Output the [X, Y] coordinate of the center of the cell containing the given text.  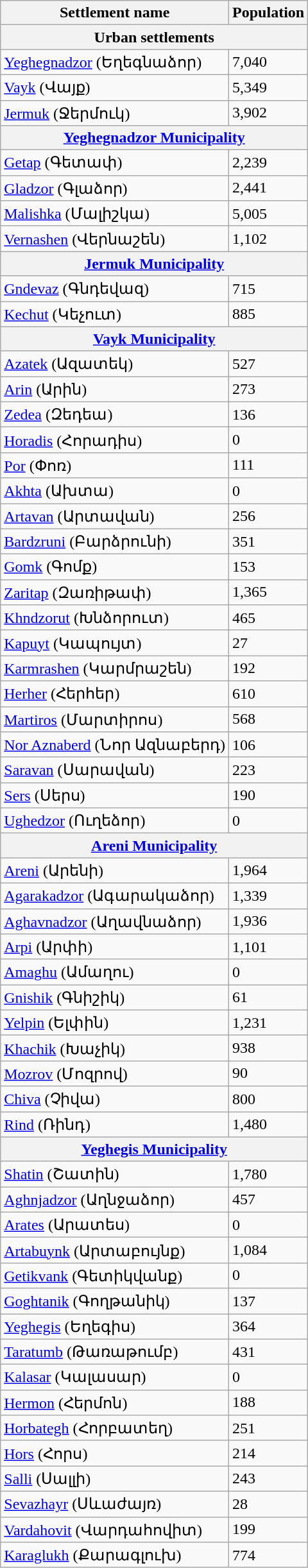
Khndzorut (Խնձորուտ) [115, 618]
251 [268, 1428]
Urban settlements [154, 37]
Chiva (Չիվա) [115, 1099]
61 [268, 998]
431 [268, 1352]
Azatek (Ազատեկ) [115, 364]
1,780 [268, 1174]
1,936 [268, 921]
199 [268, 1530]
28 [268, 1504]
137 [268, 1301]
364 [268, 1327]
Por (Փոռ) [115, 465]
Nor Aznaberd (Նոր Ազնաբերդ) [115, 745]
Sers (Սերս) [115, 796]
Salli (Սալլի) [115, 1479]
Getap (Գետափ) [115, 163]
Aghnjadzor (Աղնջաձոր) [115, 1200]
Vayk Municipality [154, 339]
Aghavnadzor (Աղավնաձոր) [115, 921]
7,040 [268, 62]
153 [268, 567]
527 [268, 364]
Gnishik (Գնիշիկ) [115, 998]
27 [268, 643]
Agarakadzor (Ագարակաձոր) [115, 896]
Zedea (Զեդեա) [115, 414]
190 [268, 796]
457 [268, 1200]
192 [268, 669]
Karaglukh (Քարագլուխ) [115, 1555]
938 [268, 1048]
1,365 [268, 592]
Vardahovit (Վարդահովիտ) [115, 1530]
Settlement name [115, 13]
Gndevaz (Գնդեվազ) [115, 289]
223 [268, 770]
Artavan (Արտավան) [115, 516]
1,964 [268, 871]
256 [268, 516]
106 [268, 745]
351 [268, 541]
1,339 [268, 896]
Akhta (Ախտա) [115, 491]
Sevazhayr (Սևաժայռ) [115, 1504]
885 [268, 314]
1,231 [268, 1023]
Vernashen (Վերնաշեն) [115, 239]
243 [268, 1479]
188 [268, 1402]
Khachik (Խաչիկ) [115, 1048]
Yeghegnadzor (Եղեգնաձոր) [115, 62]
2,239 [268, 163]
Arates (Արատես) [115, 1225]
Bardzruni (Բարձրունի) [115, 541]
Martiros (Մարտիրոս) [115, 719]
214 [268, 1453]
Hors (Հորս) [115, 1453]
Areni (Արենի) [115, 871]
273 [268, 389]
Amaghu (Ամաղու) [115, 972]
1,102 [268, 239]
5,005 [268, 214]
Goghtanik (Գողթանիկ) [115, 1301]
Vayk (Վայք) [115, 87]
Artabuynk (Արտաբույնք) [115, 1250]
Population [268, 13]
Malishka (Մալիշկա) [115, 214]
715 [268, 289]
Yeghegis Municipality [154, 1149]
Shatin (Շատին) [115, 1174]
Yelpin (Ելփին) [115, 1023]
Gomk (Գոմք) [115, 567]
Yeghegis (Եղեգիս) [115, 1327]
Ughedzor (Ուղեձոր) [115, 821]
1,084 [268, 1250]
2,441 [268, 188]
Mozrov (Մոզրով) [115, 1073]
774 [268, 1555]
Kapuyt (Կապույտ) [115, 643]
136 [268, 414]
1,480 [268, 1124]
111 [268, 465]
1,101 [268, 947]
Horadis (Հորադիս) [115, 440]
Zaritap (Զառիթափ) [115, 592]
Kalasar (Կալասար) [115, 1377]
Yeghegnadzor Municipality [154, 138]
Herher (Հերհեր) [115, 694]
5,349 [268, 87]
Saravan (Սարավան) [115, 770]
568 [268, 719]
Arin (Արին) [115, 389]
Hermon (Հերմոն) [115, 1402]
Taratumb (Թառաթումբ) [115, 1352]
Arpi (Արփի) [115, 947]
90 [268, 1073]
465 [268, 618]
800 [268, 1099]
Areni Municipality [154, 846]
Rind (Ռինդ) [115, 1124]
Getikvank (Գետիկվանք) [115, 1275]
3,902 [268, 113]
Karmrashen (Կարմրաշեն) [115, 669]
Kechut (Կեչուտ) [115, 314]
Jermuk Municipality [154, 264]
Jermuk (Ջերմուկ) [115, 113]
Horbategh (Հորբատեղ) [115, 1428]
610 [268, 694]
Gladzor (Գլաձոր) [115, 188]
